For the text-containing cell, return its midpoint in (X, Y) coordinate format. 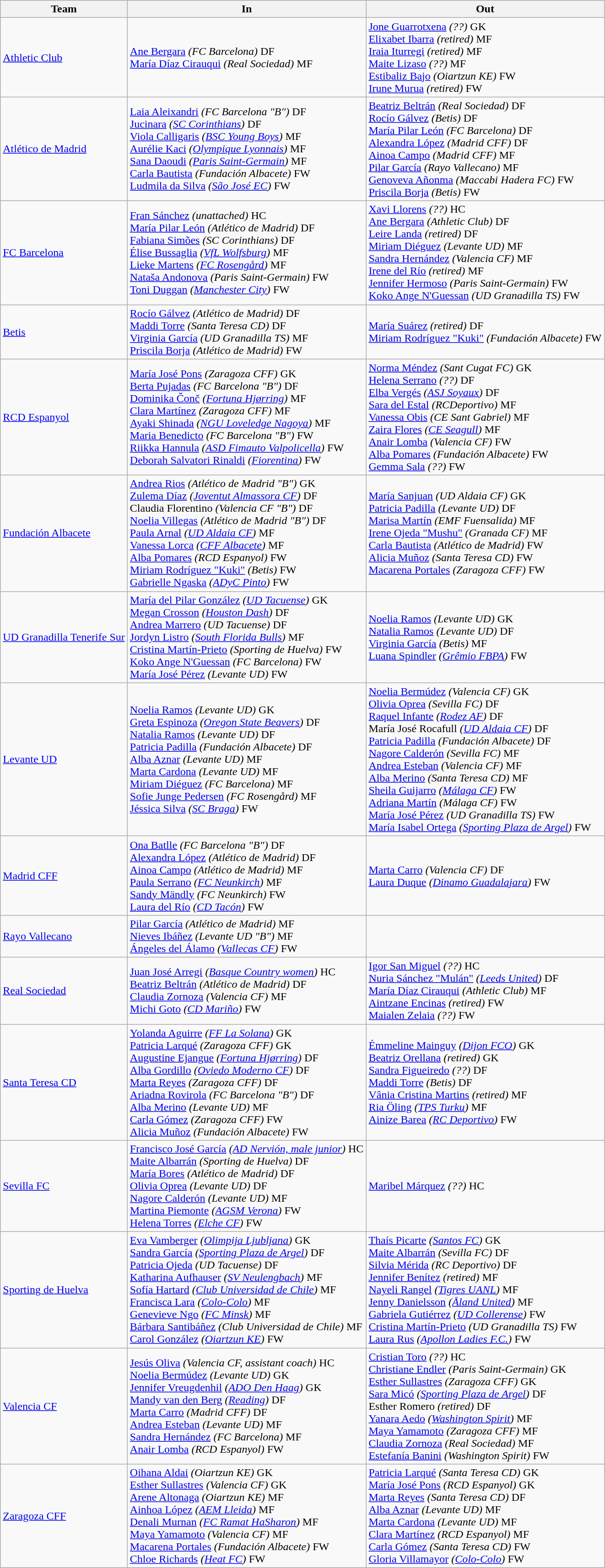
Pilar García (Atlético de Madrid) MF Nieves Ibáñez (Levante UD "B") MF Ángeles del Álamo (Vallecas CF) FW (247, 936)
In (247, 9)
Real Sociedad (64, 990)
Valencia CF (64, 1406)
María Suárez (retired) DF Miriam Rodríguez "Kuki" (Fundación Albacete) FW (485, 332)
Juan José Arregi (Basque Country women) HC Beatriz Beltrán (Atlético de Madrid) DF Claudia Zornoza (Valencia CF) MF Michi Goto (CD Mariño) FW (247, 990)
Santa Teresa CD (64, 1082)
Team (64, 9)
Marta Carro (Valencia CF) DF Laura Duque (Dinamo Guadalajara) FW (485, 875)
Zaragoza CFF (64, 1516)
Rocío Gálvez (Atlético de Madrid) DF Maddi Torre (Santa Teresa CD) DF Virginia García (UD Granadilla TS) MF Priscila Borja (Atlético de Madrid) FW (247, 332)
Athletic Club (64, 58)
Maribel Márquez (??) HC (485, 1186)
Madrid CFF (64, 875)
RCD Espanyol (64, 417)
Sporting de Huelva (64, 1290)
Ane Bergara (FC Barcelona) DF María Díaz Cirauqui (Real Sociedad) MF (247, 58)
Atlético de Madrid (64, 149)
Rayo Vallecano (64, 936)
Noelia Ramos (Levante UD) GK Natalia Ramos (Levante UD) DF Virginia García (Betis) MF Luana Spindler (Grêmio FBPA) FW (485, 637)
FC Barcelona (64, 252)
Sevilla FC (64, 1186)
UD Granadilla Tenerife Sur (64, 637)
Levante UD (64, 759)
Betis (64, 332)
Out (485, 9)
Fundación Albacete (64, 533)
